Extract the (x, y) coordinate from the center of the cell holding the provided text.  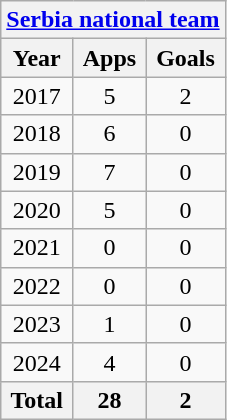
Serbia national team (113, 20)
Year (37, 58)
Total (37, 400)
7 (110, 172)
2021 (37, 248)
2022 (37, 286)
2020 (37, 210)
2018 (37, 134)
Goals (186, 58)
1 (110, 324)
2024 (37, 362)
2017 (37, 96)
4 (110, 362)
6 (110, 134)
28 (110, 400)
Apps (110, 58)
2023 (37, 324)
2019 (37, 172)
